Determine the (X, Y) coordinate at the center of the cell enclosing the given text.  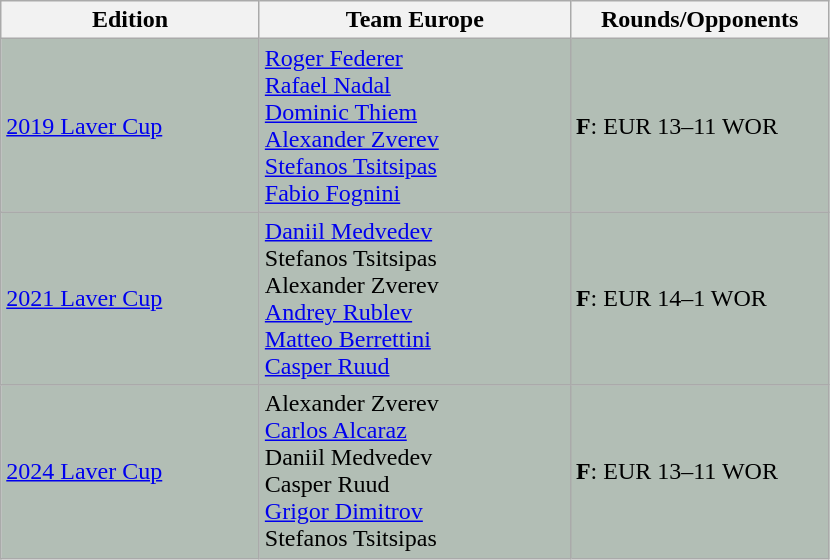
Edition (130, 20)
Alexander Zverev Carlos Alcaraz Daniil Medvedev Casper Ruud Grigor Dimitrov Stefanos Tsitsipas (414, 472)
Rounds/Opponents (700, 20)
2024 Laver Cup (130, 472)
Daniil Medvedev Stefanos Tsitsipas Alexander Zverev Andrey Rublev Matteo Berrettini Casper Ruud (414, 298)
F: EUR 14–1 WOR (700, 298)
Roger Federer Rafael Nadal Dominic Thiem Alexander Zverev Stefanos Tsitsipas Fabio Fognini (414, 126)
2019 Laver Cup (130, 126)
2021 Laver Cup (130, 298)
Team Europe (414, 20)
